Search for the cell housing the specified text and yield its (X, Y) center coordinate. 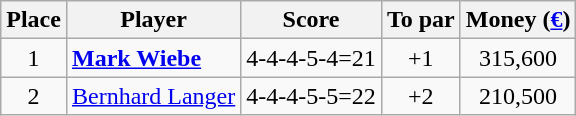
Score (312, 20)
Player (153, 20)
+2 (420, 96)
4-4-4-5-5=22 (312, 96)
1 (34, 58)
To par (420, 20)
Place (34, 20)
4-4-4-5-4=21 (312, 58)
2 (34, 96)
210,500 (518, 96)
Money (€) (518, 20)
Bernhard Langer (153, 96)
315,600 (518, 58)
+1 (420, 58)
Mark Wiebe (153, 58)
